Provide the [x, y] coordinate of the cell's center where the given text is located.  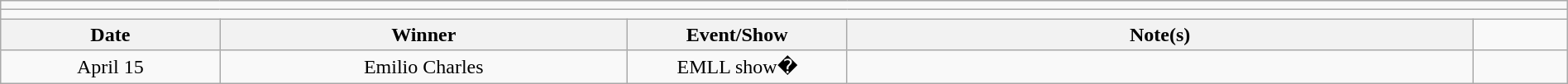
Emilio Charles [423, 67]
EMLL show� [738, 67]
Event/Show [738, 35]
April 15 [111, 67]
Winner [423, 35]
Date [111, 35]
Note(s) [1160, 35]
